From the cell containing the given text, extract its center point as (x, y) coordinate. 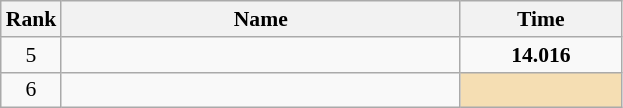
Name (260, 19)
14.016 (540, 55)
6 (32, 90)
5 (32, 55)
Rank (32, 19)
Time (540, 19)
